From the cell containing the given text, extract its center point as [x, y] coordinate. 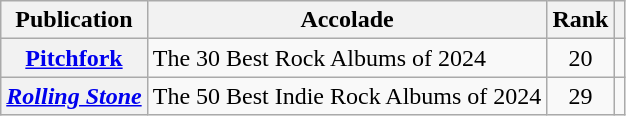
Accolade [347, 20]
The 50 Best Indie Rock Albums of 2024 [347, 96]
20 [580, 58]
29 [580, 96]
Rank [580, 20]
Pitchfork [74, 58]
Publication [74, 20]
Rolling Stone [74, 96]
The 30 Best Rock Albums of 2024 [347, 58]
